Pinpoint the cell where the given text exists, returning its (x, y) midpoint coordinate. 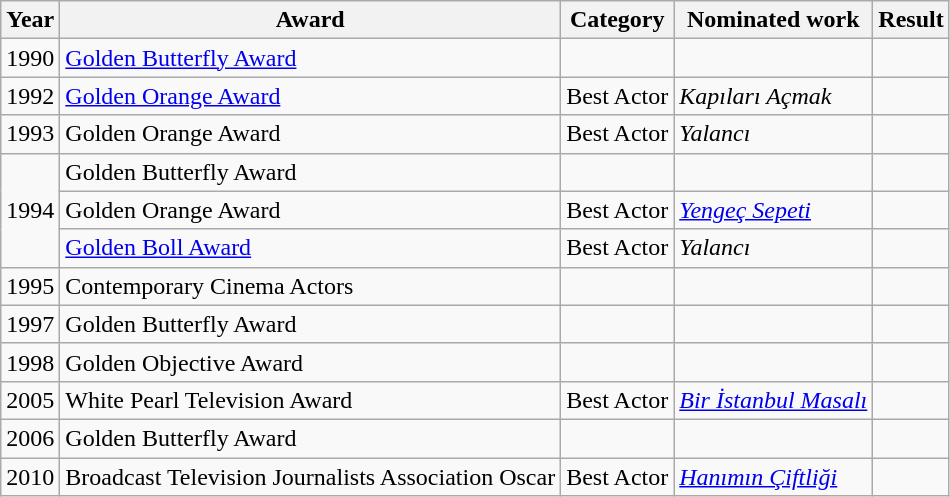
Golden Boll Award (310, 248)
2006 (30, 438)
1995 (30, 286)
Bir İstanbul Masalı (774, 400)
1994 (30, 210)
1998 (30, 362)
Broadcast Television Journalists Association Oscar (310, 477)
1997 (30, 324)
2005 (30, 400)
Kapıları Açmak (774, 96)
Result (911, 20)
2010 (30, 477)
Year (30, 20)
Golden Objective Award (310, 362)
Contemporary Cinema Actors (310, 286)
1990 (30, 58)
Yengeç Sepeti (774, 210)
1992 (30, 96)
Award (310, 20)
White Pearl Television Award (310, 400)
Hanımın Çiftliği (774, 477)
Nominated work (774, 20)
Category (618, 20)
1993 (30, 134)
